Locate the cell with the specified text and output its (X, Y) center coordinate. 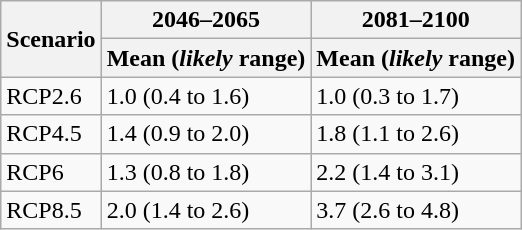
1.3 (0.8 to 1.8) (206, 172)
RCP6 (51, 172)
RCP4.5 (51, 134)
1.4 (0.9 to 2.0) (206, 134)
2.2 (1.4 to 3.1) (416, 172)
Scenario (51, 39)
2081–2100 (416, 20)
3.7 (2.6 to 4.8) (416, 210)
RCP2.6 (51, 96)
1.0 (0.4 to 1.6) (206, 96)
2046–2065 (206, 20)
1.8 (1.1 to 2.6) (416, 134)
1.0 (0.3 to 1.7) (416, 96)
RCP8.5 (51, 210)
2.0 (1.4 to 2.6) (206, 210)
